Search for the cell housing the specified text and yield its [x, y] center coordinate. 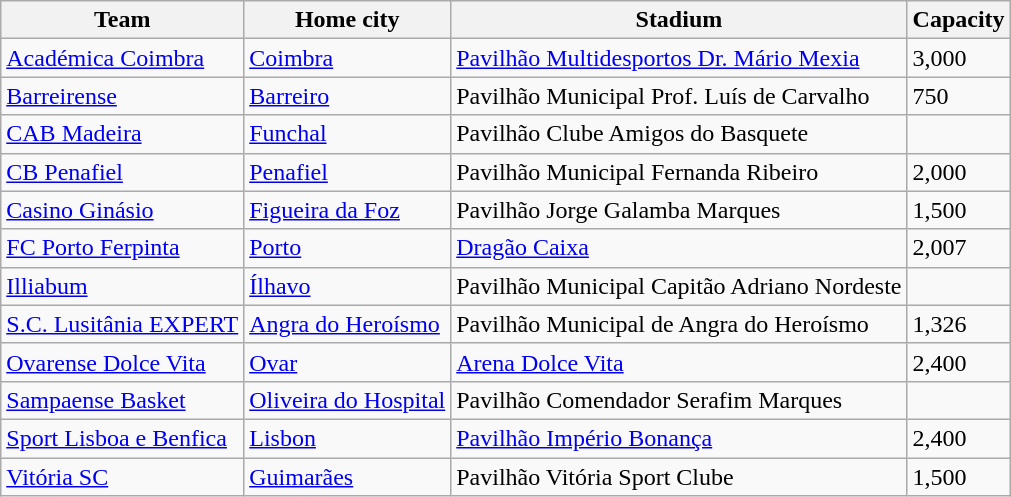
Pavilhão Império Bonança [679, 438]
Illiabum [122, 286]
Pavilhão Municipal Fernanda Ribeiro [679, 172]
2,007 [958, 248]
Pavilhão Clube Amigos do Basquete [679, 134]
Lisbon [348, 438]
Pavilhão Jorge Galamba Marques [679, 210]
Pavilhão Multidesportos Dr. Mário Mexia [679, 58]
Pavilhão Municipal Capitão Adriano Nordeste [679, 286]
Sampaense Basket [122, 400]
Ovarense Dolce Vita [122, 362]
Capacity [958, 20]
3,000 [958, 58]
Sport Lisboa e Benfica [122, 438]
Académica Coimbra [122, 58]
Guimarães [348, 477]
Ílhavo [348, 286]
S.C. Lusitânia EXPERT [122, 324]
Angra do Heroísmo [348, 324]
Barreirense [122, 96]
Oliveira do Hospital [348, 400]
FC Porto Ferpinta [122, 248]
Barreiro [348, 96]
Team [122, 20]
Casino Ginásio [122, 210]
2,000 [958, 172]
Vitória SC [122, 477]
Arena Dolce Vita [679, 362]
Home city [348, 20]
CAB Madeira [122, 134]
Dragão Caixa [679, 248]
Porto [348, 248]
CB Penafiel [122, 172]
Penafiel [348, 172]
750 [958, 96]
Pavilhão Municipal Prof. Luís de Carvalho [679, 96]
Pavilhão Vitória Sport Clube [679, 477]
Pavilhão Comendador Serafim Marques [679, 400]
Pavilhão Municipal de Angra do Heroísmo [679, 324]
Stadium [679, 20]
Ovar [348, 362]
Funchal [348, 134]
Coimbra [348, 58]
1,326 [958, 324]
Figueira da Foz [348, 210]
